From the cell containing the given text, extract its center point as [x, y] coordinate. 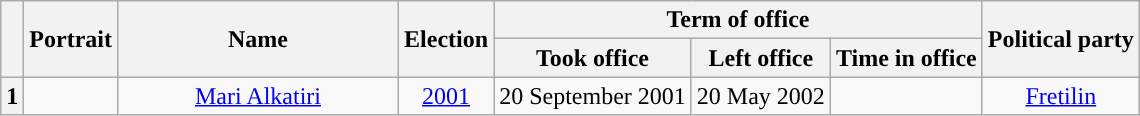
1 [12, 96]
20 May 2002 [760, 96]
Took office [593, 58]
2001 [446, 96]
Name [258, 39]
Mari Alkatiri [258, 96]
Political party [1060, 39]
20 September 2001 [593, 96]
Fretilin [1060, 96]
Term of office [738, 20]
Left office [760, 58]
Portrait [71, 39]
Time in office [906, 58]
Election [446, 39]
